Find where the given text appears and provide that cell's center as (X, Y) coordinate. 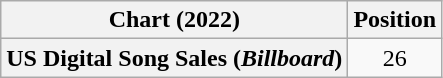
26 (395, 58)
US Digital Song Sales (Billboard) (174, 58)
Chart (2022) (174, 20)
Position (395, 20)
